Return [x, y] of the center of cell containing provided text 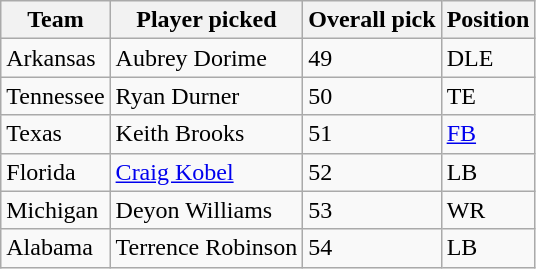
Michigan [56, 210]
Ryan Durner [206, 96]
53 [372, 210]
FB [488, 134]
Overall pick [372, 20]
Keith Brooks [206, 134]
TE [488, 96]
DLE [488, 58]
Team [56, 20]
51 [372, 134]
Player picked [206, 20]
54 [372, 248]
Tennessee [56, 96]
Deyon Williams [206, 210]
50 [372, 96]
Texas [56, 134]
Alabama [56, 248]
Arkansas [56, 58]
52 [372, 172]
Position [488, 20]
Florida [56, 172]
WR [488, 210]
49 [372, 58]
Craig Kobel [206, 172]
Aubrey Dorime [206, 58]
Terrence Robinson [206, 248]
